From the cell containing the given text, extract its center point as [x, y] coordinate. 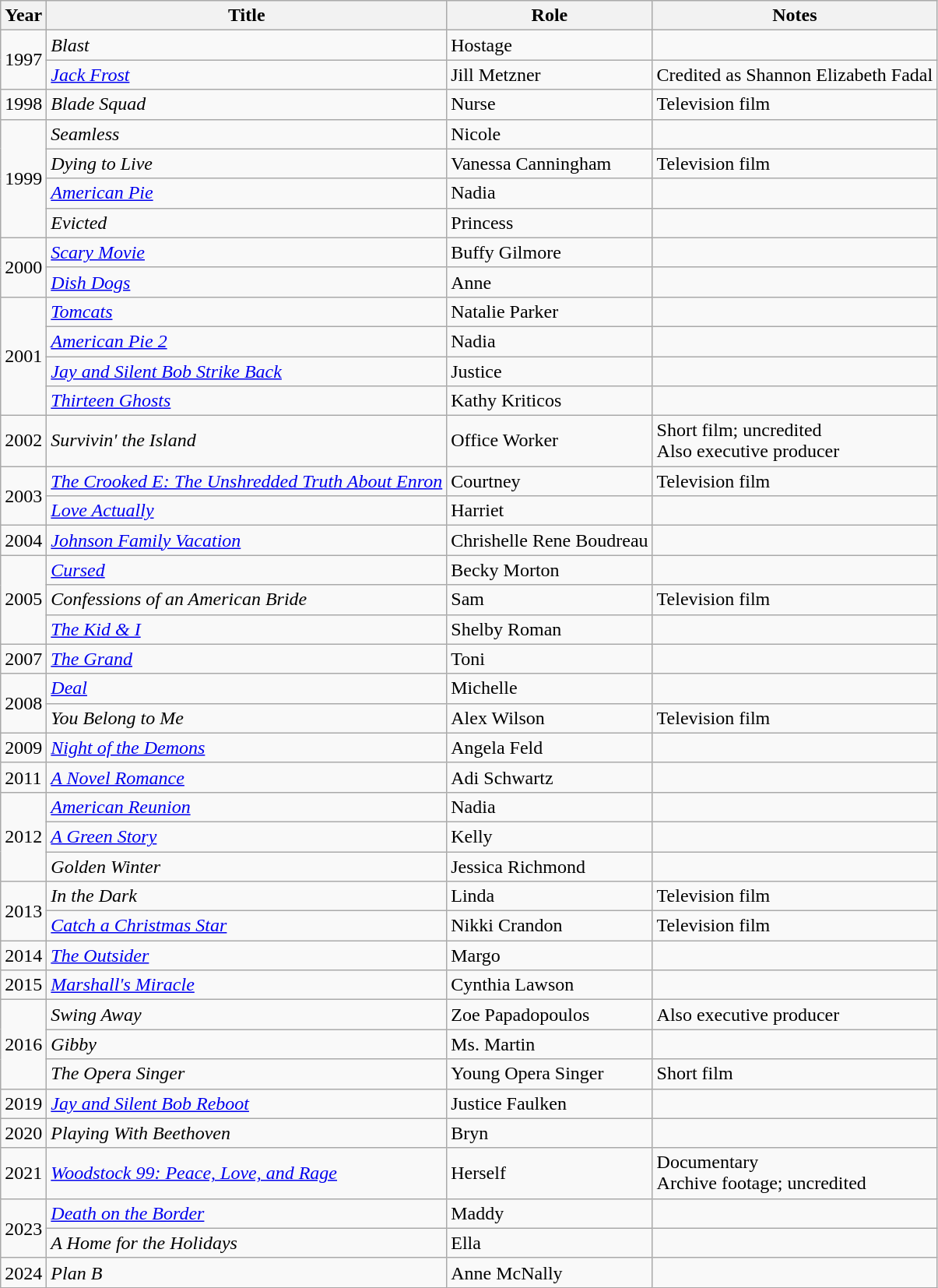
Nikki Crandon [550, 926]
2019 [23, 1103]
Role [550, 16]
2013 [23, 911]
Harriet [550, 511]
2021 [23, 1173]
2023 [23, 1228]
Chrishelle Rene Boudreau [550, 540]
Cynthia Lawson [550, 985]
Kathy Kriticos [550, 401]
Swing Away [247, 1015]
Angela Feld [550, 748]
Justice Faulken [550, 1103]
Short film; uncreditedAlso executive producer [795, 441]
Credited as Shannon Elizabeth Fadal [795, 75]
Ella [550, 1243]
Blast [247, 45]
Survivin' the Island [247, 441]
Woodstock 99: Peace, Love, and Rage [247, 1173]
Adi Schwartz [550, 777]
2011 [23, 777]
Seamless [247, 134]
Love Actually [247, 511]
Playing With Beethoven [247, 1133]
Evicted [247, 223]
Plan B [247, 1272]
Nicole [550, 134]
Marshall's Miracle [247, 985]
Jack Frost [247, 75]
Office Worker [550, 441]
Cursed [247, 570]
Blade Squad [247, 104]
Johnson Family Vacation [247, 540]
1997 [23, 60]
The Crooked E: The Unshredded Truth About Enron [247, 481]
Bryn [550, 1133]
Vanessa Canningham [550, 164]
2003 [23, 496]
1999 [23, 178]
2014 [23, 955]
Natalie Parker [550, 311]
2002 [23, 441]
Title [247, 16]
Buffy Gilmore [550, 252]
A Green Story [247, 836]
Herself [550, 1173]
Dying to Live [247, 164]
Maddy [550, 1213]
American Pie 2 [247, 341]
2016 [23, 1044]
Linda [550, 896]
Jill Metzner [550, 75]
In the Dark [247, 896]
You Belong to Me [247, 718]
The Outsider [247, 955]
Anne [550, 282]
Ms. Martin [550, 1044]
Princess [550, 223]
The Opera Singer [247, 1074]
Anne McNally [550, 1272]
2007 [23, 659]
A Novel Romance [247, 777]
2005 [23, 600]
Kelly [550, 836]
Golden Winter [247, 867]
2008 [23, 703]
Tomcats [247, 311]
Sam [550, 600]
2009 [23, 748]
Year [23, 16]
2015 [23, 985]
Toni [550, 659]
2020 [23, 1133]
The Kid & I [247, 629]
Zoe Papadopoulos [550, 1015]
Margo [550, 955]
Notes [795, 16]
Shelby Roman [550, 629]
2004 [23, 540]
2024 [23, 1272]
Catch a Christmas Star [247, 926]
Night of the Demons [247, 748]
1998 [23, 104]
The Grand [247, 659]
DocumentaryArchive footage; uncredited [795, 1173]
Courtney [550, 481]
Thirteen Ghosts [247, 401]
Alex Wilson [550, 718]
Scary Movie [247, 252]
American Reunion [247, 807]
A Home for the Holidays [247, 1243]
2001 [23, 356]
Michelle [550, 688]
Justice [550, 371]
Young Opera Singer [550, 1074]
Deal [247, 688]
Jay and Silent Bob Strike Back [247, 371]
Nurse [550, 104]
Death on the Border [247, 1213]
Jessica Richmond [550, 867]
Short film [795, 1074]
2000 [23, 267]
Also executive producer [795, 1015]
American Pie [247, 193]
Confessions of an American Bride [247, 600]
Gibby [247, 1044]
Hostage [550, 45]
2012 [23, 836]
Jay and Silent Bob Reboot [247, 1103]
Becky Morton [550, 570]
Dish Dogs [247, 282]
